Extract the [x, y] coordinate from the center of the cell holding the provided text.  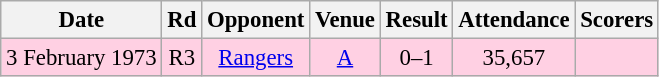
R3 [182, 58]
Date [82, 20]
Rangers [256, 58]
35,657 [514, 58]
Opponent [256, 20]
A [346, 58]
Attendance [514, 20]
Result [416, 20]
Rd [182, 20]
Venue [346, 20]
Scorers [617, 20]
3 February 1973 [82, 58]
0–1 [416, 58]
